Return (X, Y) of the center of cell containing provided text 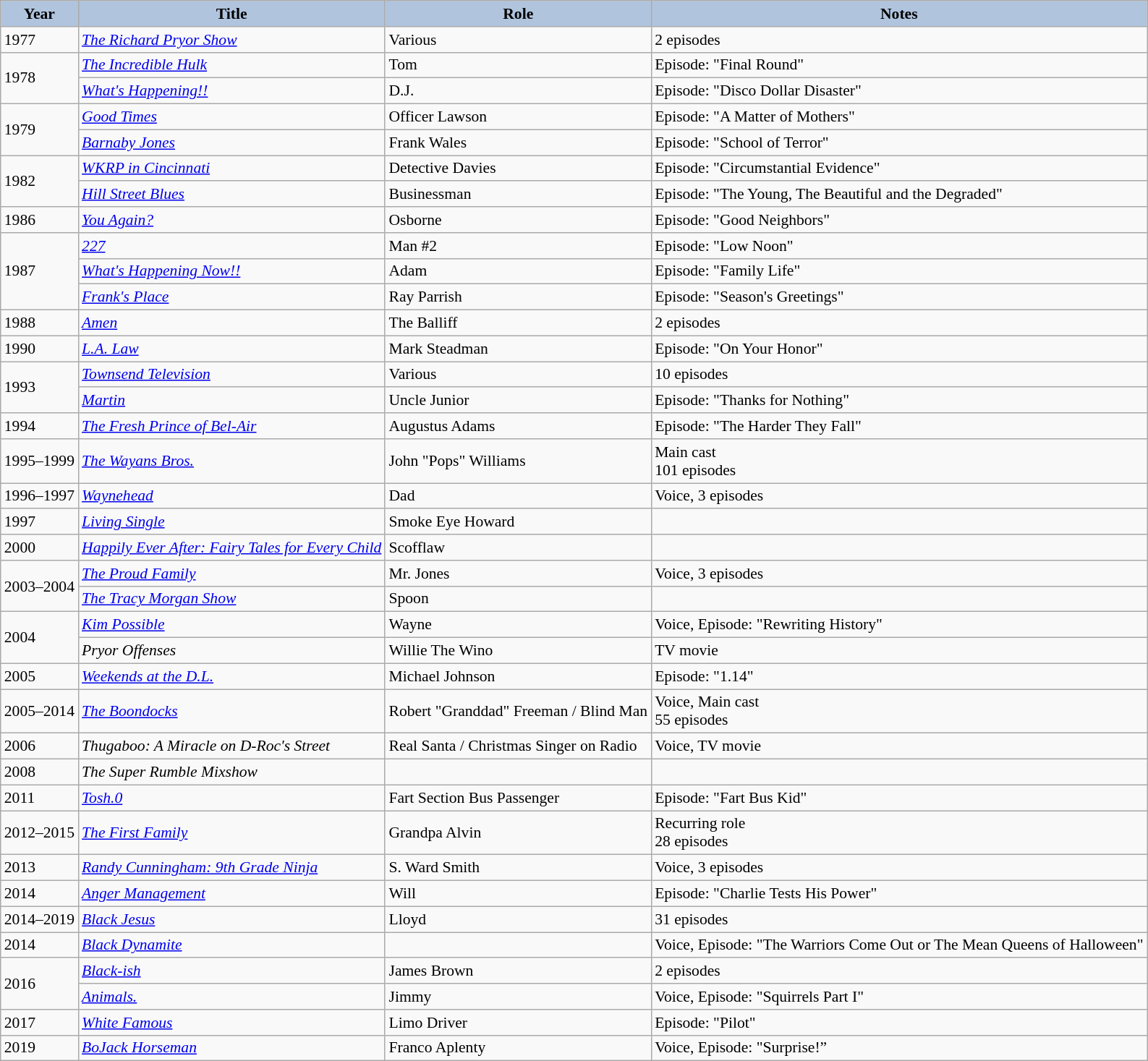
1987 (39, 272)
Wayne (518, 625)
1986 (39, 220)
Uncle Junior (518, 401)
Episode: "On Your Honor" (898, 349)
1997 (39, 522)
Kim Possible (231, 625)
Tom (518, 65)
Episode: "Pilot" (898, 1023)
Augustus Adams (518, 426)
Episode: "Good Neighbors" (898, 220)
The Fresh Prince of Bel-Air (231, 426)
The Incredible Hulk (231, 65)
1979 (39, 130)
Year (39, 14)
Osborne (518, 220)
Main cast101 episodes (898, 461)
D.J. (518, 91)
Good Times (231, 117)
The Richard Pryor Show (231, 40)
Ray Parrish (518, 297)
1982 (39, 181)
The Balliff (518, 323)
What's Happening Now!! (231, 271)
Randy Cunningham: 9th Grade Ninja (231, 868)
WKRP in Cincinnati (231, 169)
Will (518, 894)
Voice, Episode: "The Warriors Come Out or The Mean Queens of Halloween" (898, 945)
Episode: "Circumstantial Evidence" (898, 169)
Mr. Jones (518, 574)
1996–1997 (39, 496)
Episode: "Final Round" (898, 65)
Thugaboo: A Miracle on D-Roc's Street (231, 746)
BoJack Horseman (231, 1048)
Amen (231, 323)
Episode: "Low Noon" (898, 246)
Robert "Granddad" Freeman / Blind Man (518, 712)
Michael Johnson (518, 676)
2006 (39, 746)
Living Single (231, 522)
2000 (39, 547)
Pryor Offenses (231, 651)
Title (231, 14)
1978 (39, 78)
Voice, Main cast55 episodes (898, 712)
Episode: "1.14" (898, 676)
Limo Driver (518, 1023)
Townsend Television (231, 375)
Martin (231, 401)
Voice, TV movie (898, 746)
Episode: "The Harder They Fall" (898, 426)
Businessman (518, 195)
Voice, Episode: "Squirrels Part I" (898, 997)
1990 (39, 349)
Episode: "Charlie Tests His Power" (898, 894)
You Again? (231, 220)
Anger Management (231, 894)
Smoke Eye Howard (518, 522)
S. Ward Smith (518, 868)
The First Family (231, 833)
James Brown (518, 971)
Black Dynamite (231, 945)
31 episodes (898, 919)
The Tracy Morgan Show (231, 599)
Black-ish (231, 971)
Episode: "Family Life" (898, 271)
Scofflaw (518, 547)
Lloyd (518, 919)
Barnaby Jones (231, 142)
Willie The Wino (518, 651)
What's Happening!! (231, 91)
1994 (39, 426)
Frank Wales (518, 142)
Notes (898, 14)
10 episodes (898, 375)
227 (231, 246)
TV movie (898, 651)
Voice, Episode: "Surprise!” (898, 1048)
Franco Aplenty (518, 1048)
2016 (39, 984)
Episode: "The Young, The Beautiful and the Degraded" (898, 195)
Grandpa Alvin (518, 833)
Spoon (518, 599)
L.A. Law (231, 349)
Episode: "Disco Dollar Disaster" (898, 91)
Hill Street Blues (231, 195)
Frank's Place (231, 297)
Episode: "Thanks for Nothing" (898, 401)
Episode: "A Matter of Mothers" (898, 117)
Recurring role28 episodes (898, 833)
Voice, Episode: "Rewriting History" (898, 625)
2011 (39, 798)
Dad (518, 496)
2014–2019 (39, 919)
Real Santa / Christmas Singer on Radio (518, 746)
Black Jesus (231, 919)
The Boondocks (231, 712)
1993 (39, 388)
2008 (39, 772)
Jimmy (518, 997)
Role (518, 14)
1995–1999 (39, 461)
2017 (39, 1023)
2012–2015 (39, 833)
2019 (39, 1048)
Happily Ever After: Fairy Tales for Every Child (231, 547)
Fart Section Bus Passenger (518, 798)
Man #2 (518, 246)
2005 (39, 676)
Mark Steadman (518, 349)
Waynehead (231, 496)
Animals. (231, 997)
Adam (518, 271)
Tosh.0 (231, 798)
2004 (39, 638)
White Famous (231, 1023)
2003–2004 (39, 586)
John "Pops" Williams (518, 461)
1988 (39, 323)
The Wayans Bros. (231, 461)
The Super Rumble Mixshow (231, 772)
The Proud Family (231, 574)
2005–2014 (39, 712)
Weekends at the D.L. (231, 676)
2013 (39, 868)
Detective Davies (518, 169)
Episode: "School of Terror" (898, 142)
Officer Lawson (518, 117)
Episode: "Fart Bus Kid" (898, 798)
Episode: "Season's Greetings" (898, 297)
1977 (39, 40)
